Search for the cell housing the specified text and yield its (X, Y) center coordinate. 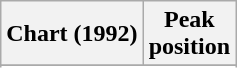
Peak position (189, 34)
Chart (1992) (72, 34)
